For the text-containing cell, return its midpoint in [x, y] coordinate format. 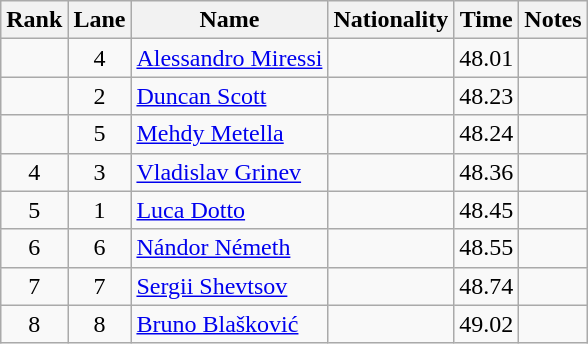
Name [230, 20]
Lane [100, 20]
48.24 [486, 134]
Bruno Blašković [230, 324]
Nationality [391, 20]
3 [100, 172]
48.45 [486, 210]
48.55 [486, 248]
Alessandro Miressi [230, 58]
Nándor Németh [230, 248]
49.02 [486, 324]
Sergii Shevtsov [230, 286]
Vladislav Grinev [230, 172]
48.74 [486, 286]
1 [100, 210]
Time [486, 20]
Notes [553, 20]
Luca Dotto [230, 210]
48.23 [486, 96]
Rank [34, 20]
2 [100, 96]
Mehdy Metella [230, 134]
48.01 [486, 58]
48.36 [486, 172]
Duncan Scott [230, 96]
